Extract the [x, y] coordinate from the center of the cell holding the provided text.  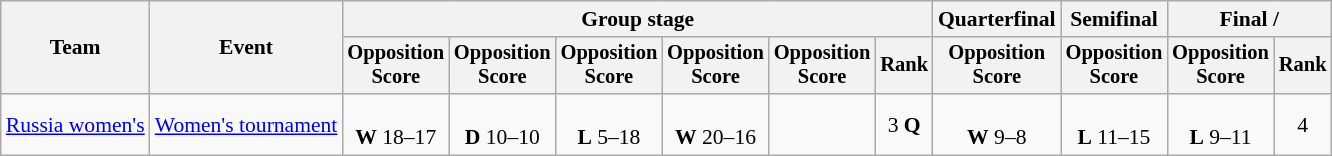
Event [246, 48]
W 9–8 [997, 124]
W 18–17 [396, 124]
Final / [1249, 19]
Team [76, 48]
Russia women's [76, 124]
3 Q [904, 124]
Group stage [638, 19]
W 20–16 [716, 124]
Women's tournament [246, 124]
4 [1303, 124]
Quarterfinal [997, 19]
L 9–11 [1220, 124]
D 10–10 [502, 124]
Semifinal [1114, 19]
L 5–18 [610, 124]
L 11–15 [1114, 124]
